For the text-containing cell, return its midpoint in [X, Y] coordinate format. 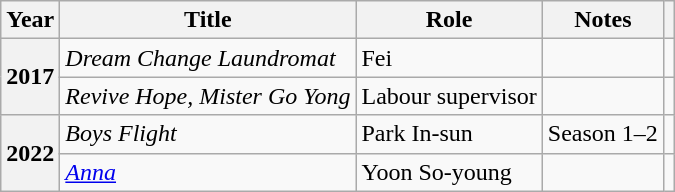
Labour supervisor [449, 96]
Anna [208, 172]
Dream Change Laundromat [208, 58]
Boys Flight [208, 134]
Title [208, 20]
Yoon So-young [449, 172]
2017 [30, 77]
Season 1–2 [602, 134]
Park In-sun [449, 134]
Revive Hope, Mister Go Yong [208, 96]
2022 [30, 153]
Notes [602, 20]
Fei [449, 58]
Year [30, 20]
Role [449, 20]
